Search for the cell housing the specified text and yield its (X, Y) center coordinate. 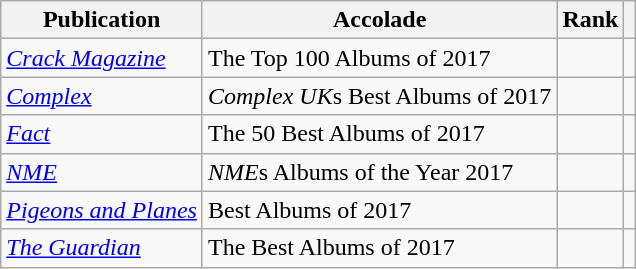
The 50 Best Albums of 2017 (379, 134)
NMEs Albums of the Year 2017 (379, 172)
Publication (102, 20)
Fact (102, 134)
Complex UKs Best Albums of 2017 (379, 96)
Rank (590, 20)
Pigeons and Planes (102, 210)
Accolade (379, 20)
Complex (102, 96)
The Guardian (102, 248)
NME (102, 172)
Crack Magazine (102, 58)
The Best Albums of 2017 (379, 248)
Best Albums of 2017 (379, 210)
The Top 100 Albums of 2017 (379, 58)
